Search for the cell housing the specified text and yield its [x, y] center coordinate. 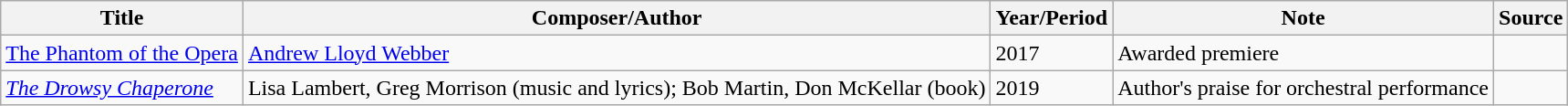
Note [1303, 18]
Author's praise for orchestral performance [1303, 88]
Awarded premiere [1303, 53]
Year/Period [1052, 18]
Title [122, 18]
The Phantom of the Opera [122, 53]
Composer/Author [617, 18]
Lisa Lambert, Greg Morrison (music and lyrics); Bob Martin, Don McKellar (book) [617, 88]
The Drowsy Chaperone [122, 88]
2017 [1052, 53]
2019 [1052, 88]
Source [1531, 18]
Andrew Lloyd Webber [617, 53]
